Identify which cell holds the provided text, then report its [X, Y] central coordinate. 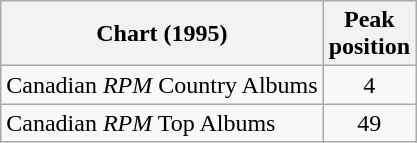
Peakposition [369, 34]
Canadian RPM Top Albums [162, 123]
Canadian RPM Country Albums [162, 85]
4 [369, 85]
Chart (1995) [162, 34]
49 [369, 123]
